Identify which cell holds the provided text, then report its (x, y) central coordinate. 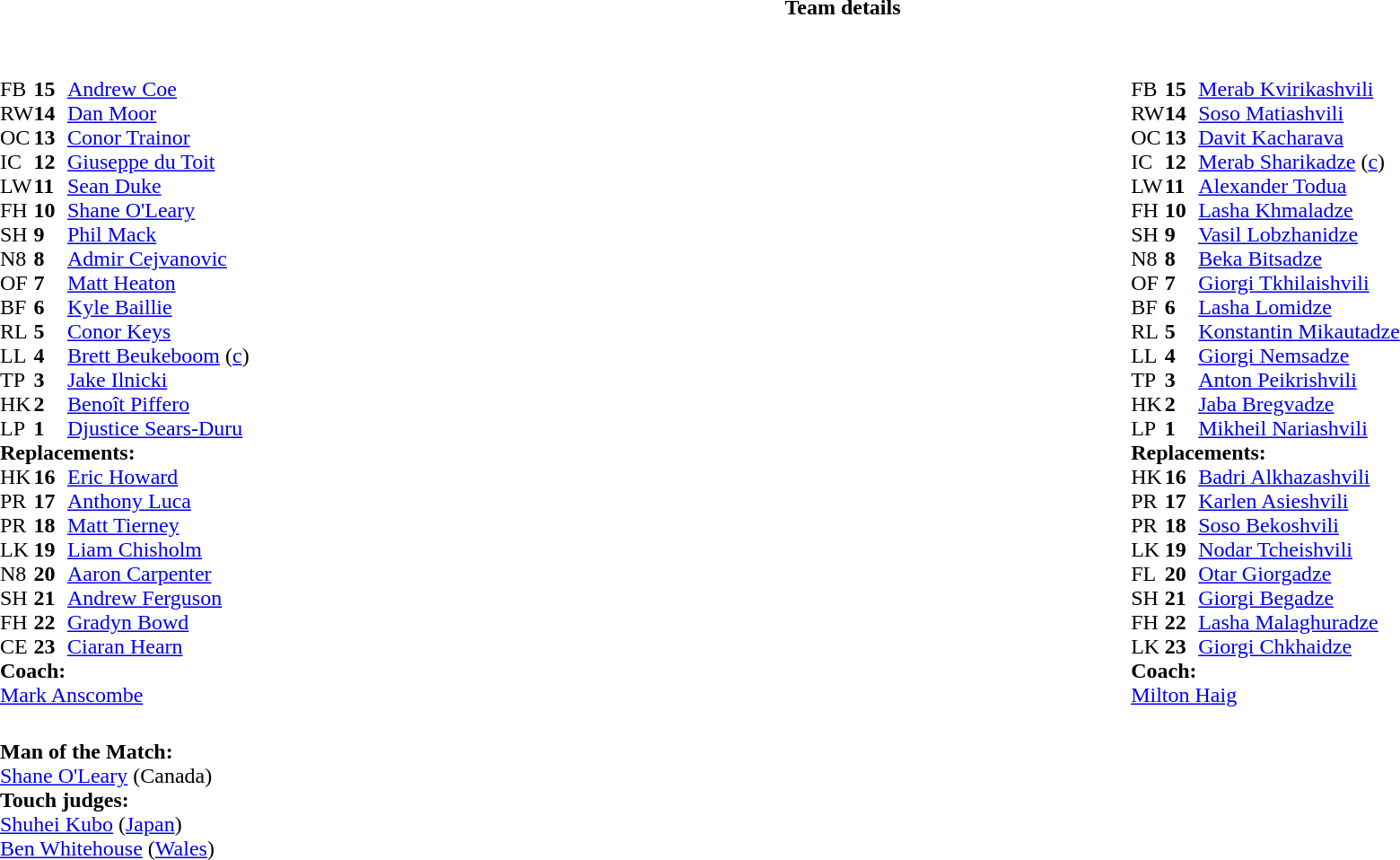
Alexander Todua (1299, 187)
FL (1148, 575)
Sean Duke (158, 187)
Djustice Sears-Duru (158, 429)
Merab Sharikadze (c) (1299, 162)
Giuseppe du Toit (158, 162)
Benoît Piffero (158, 404)
Andrew Ferguson (158, 598)
Soso Matiashvili (1299, 113)
Jaba Bregvadze (1299, 404)
Giorgi Nemsadze (1299, 355)
Mikheil Nariashvili (1299, 429)
Soso Bekoshvili (1299, 526)
Matt Heaton (158, 284)
Lasha Malaghuradze (1299, 623)
Lasha Lomidze (1299, 307)
Conor Keys (158, 332)
Anthony Luca (158, 501)
Phil Mack (158, 235)
Otar Giorgadze (1299, 575)
Shane O'Leary (158, 210)
Konstantin Mikautadze (1299, 332)
Giorgi Tkhilaishvili (1299, 284)
Davit Kacharava (1299, 138)
Jake Ilnicki (158, 381)
Mark Anscombe (125, 695)
Giorgi Begadze (1299, 598)
Karlen Asieshvili (1299, 501)
Merab Kvirikashvili (1299, 90)
Badri Alkhazashvili (1299, 478)
Nodar Tcheishvili (1299, 549)
Liam Chisholm (158, 549)
Milton Haig (1265, 695)
Conor Trainor (158, 138)
Aaron Carpenter (158, 575)
Dan Moor (158, 113)
Kyle Baillie (158, 307)
Admir Cejvanovic (158, 259)
Gradyn Bowd (158, 623)
Matt Tierney (158, 526)
Anton Peikrishvili (1299, 381)
Andrew Coe (158, 90)
Brett Beukeboom (c) (158, 355)
Eric Howard (158, 478)
Giorgi Chkhaidze (1299, 646)
CE (17, 646)
Ciaran Hearn (158, 646)
Lasha Khmaladze (1299, 210)
Beka Bitsadze (1299, 259)
Vasil Lobzhanidze (1299, 235)
